For the text-containing cell, return its midpoint in (x, y) coordinate format. 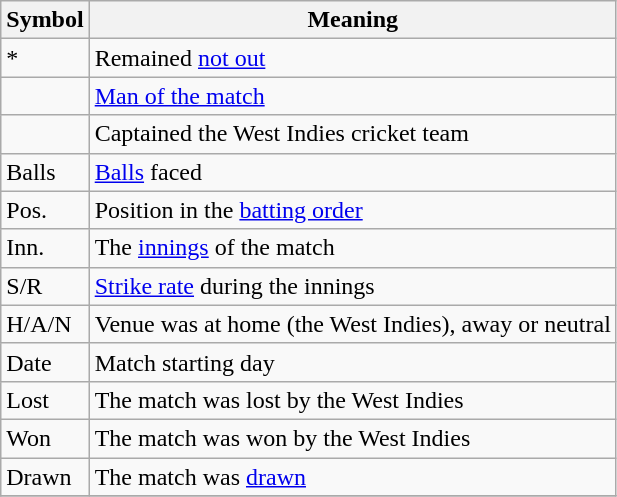
H/A/N (45, 324)
The match was drawn (352, 477)
Drawn (45, 477)
The match was won by the West Indies (352, 438)
Date (45, 362)
S/R (45, 286)
* (45, 58)
Inn. (45, 248)
Captained the West Indies cricket team (352, 134)
Match starting day (352, 362)
Balls (45, 172)
Balls faced (352, 172)
Meaning (352, 20)
Strike rate during the innings (352, 286)
The innings of the match (352, 248)
The match was lost by the West Indies (352, 400)
Pos. (45, 210)
Venue was at home (the West Indies), away or neutral (352, 324)
Lost (45, 400)
Won (45, 438)
Position in the batting order (352, 210)
Man of the match (352, 96)
Symbol (45, 20)
Remained not out (352, 58)
